Search for the cell housing the specified text and yield its [x, y] center coordinate. 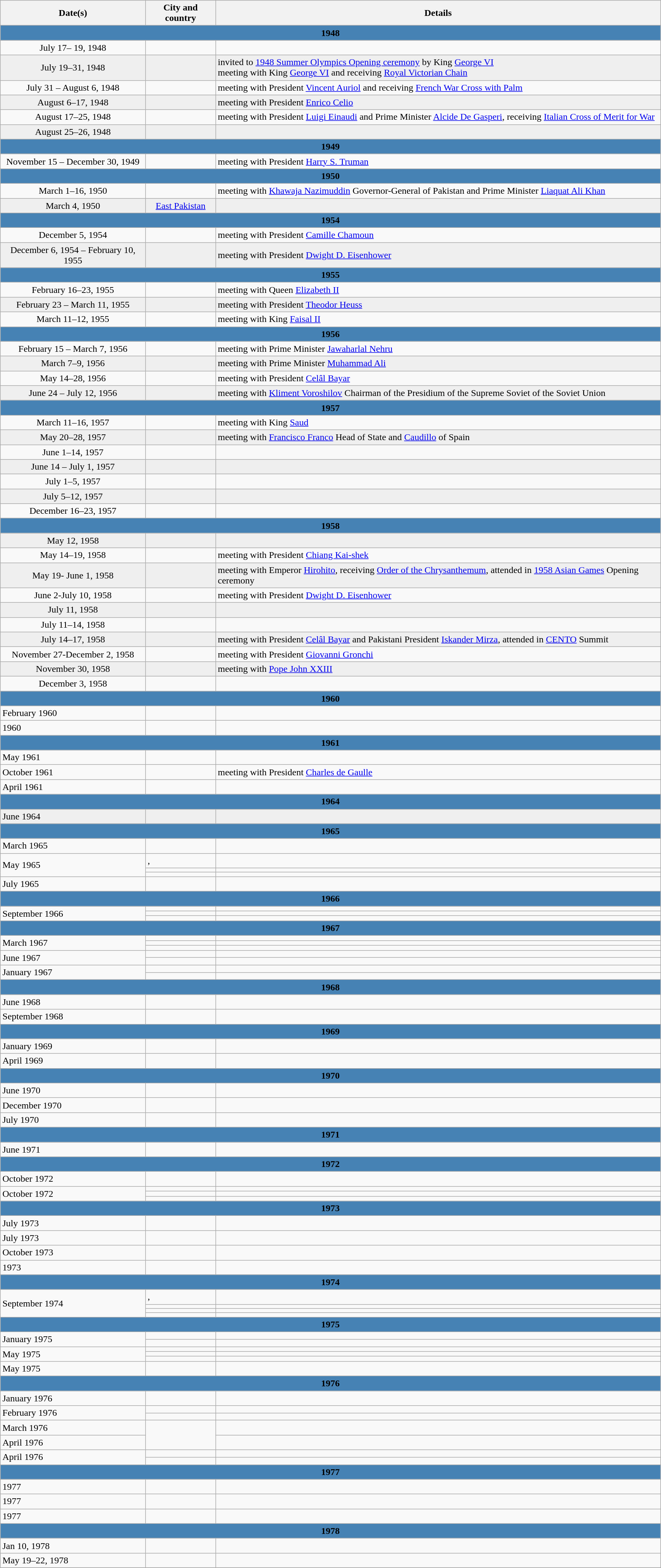
June 1970 [73, 1090]
meeting with Francisco Franco Head of State and Caudillo of Spain [438, 437]
July 19–31, 1948 [73, 67]
December 3, 1958 [73, 683]
meeting with President Enrico Celio [438, 102]
1966 [331, 898]
1970 [331, 1076]
May 19–22, 1978 [73, 1560]
October 1973 [73, 1253]
December 1970 [73, 1105]
May 1961 [73, 757]
November 27-December 2, 1958 [73, 654]
1964 [331, 802]
February 15 – March 7, 1956 [73, 349]
May 1965 [73, 865]
July 1965 [73, 884]
May 12, 1958 [73, 540]
January 1975 [73, 1339]
July 1–5, 1957 [73, 482]
May 14–19, 1958 [73, 555]
meeting with King Saud [438, 422]
1954 [331, 220]
1974 [331, 1282]
January 1976 [73, 1398]
1975 [331, 1324]
1972 [331, 1164]
1971 [331, 1134]
meeting with President Giovanni Gronchi [438, 654]
meeting with President Vincent Auriol and receiving French War Cross with Palm [438, 88]
September 1968 [73, 1017]
meeting with Pope John XXIII [438, 669]
September 1974 [73, 1303]
meeting with President Camille Chamoun [438, 235]
August 25–26, 1948 [73, 132]
meeting with President Harry S. Truman [438, 161]
June 24 – July 12, 1956 [73, 393]
1958 [331, 526]
July 1970 [73, 1120]
meeting with Emperor Hirohito, receiving Order of the Chrysanthemum, attended in 1958 Asian Games Opening ceremony [438, 575]
December 16–23, 1957 [73, 511]
July 5–12, 1957 [73, 496]
March 11–12, 1955 [73, 319]
January 1969 [73, 1046]
April 1969 [73, 1061]
June 1968 [73, 1002]
March 1965 [73, 846]
May 19- June 1, 1958 [73, 575]
meeting with Prime Minister Muhammad Ali [438, 363]
June 14 – July 1, 1957 [73, 467]
meeting with King Faisal II [438, 319]
meeting with President Celâl Bayar and Pakistani President Iskander Mirza, attended in CENTO Summit [438, 639]
March 1–16, 1950 [73, 191]
1968 [331, 987]
March 4, 1950 [73, 206]
July 14–17, 1958 [73, 639]
February 1960 [73, 713]
meeting with Khawaja Nazimuddin Governor-General of Pakistan and Prime Minister Liaquat Ali Khan [438, 191]
February 23 – March 11, 1955 [73, 305]
July 31 – August 6, 1948 [73, 88]
meeting with President Celâl Bayar [438, 378]
Details [438, 13]
East Pakistan [180, 206]
1957 [331, 408]
June 1967 [73, 958]
June 1–14, 1957 [73, 452]
1969 [331, 1031]
1950 [331, 176]
June 2-July 10, 1958 [73, 595]
meeting with President Luigi Einaudi and Prime Minister Alcide De Gasperi, receiving Italian Cross of Merit for War [438, 117]
October 1961 [73, 772]
December 5, 1954 [73, 235]
Date(s) [73, 13]
July 17– 19, 1948 [73, 48]
Jan 10, 1978 [73, 1546]
March 1967 [73, 943]
February 16–23, 1955 [73, 290]
July 11, 1958 [73, 610]
1955 [331, 275]
June 1964 [73, 816]
meeting with President Charles de Gaulle [438, 772]
May 14–28, 1956 [73, 378]
September 1966 [73, 913]
August 6–17, 1948 [73, 102]
meeting with Prime Minister Jawaharlal Nehru [438, 349]
1978 [331, 1531]
1949 [331, 146]
January 1967 [73, 972]
March 7–9, 1956 [73, 363]
1965 [331, 831]
April 1961 [73, 787]
1956 [331, 334]
August 17–25, 1948 [73, 117]
1948 [331, 33]
meeting with President Chiang Kai-shek [438, 555]
November 15 – December 30, 1949 [73, 161]
February 1976 [73, 1413]
June 1971 [73, 1150]
City and country [180, 13]
invited to 1948 Summer Olympics Opening ceremony by King George VImeeting with King George VI and receiving Royal Victorian Chain [438, 67]
meeting with President Theodor Heuss [438, 305]
March 11–16, 1957 [73, 422]
1976 [331, 1384]
December 6, 1954 – February 10, 1955 [73, 255]
meeting with Queen Elizabeth II [438, 290]
meeting with Kliment Voroshilov Chairman of the Presidium of the Supreme Soviet of the Soviet Union [438, 393]
1967 [331, 928]
March 1976 [73, 1428]
1961 [331, 743]
May 20–28, 1957 [73, 437]
July 11–14, 1958 [73, 625]
November 30, 1958 [73, 669]
